Provide the (x, y) coordinate of the cell's center where the given text is located.  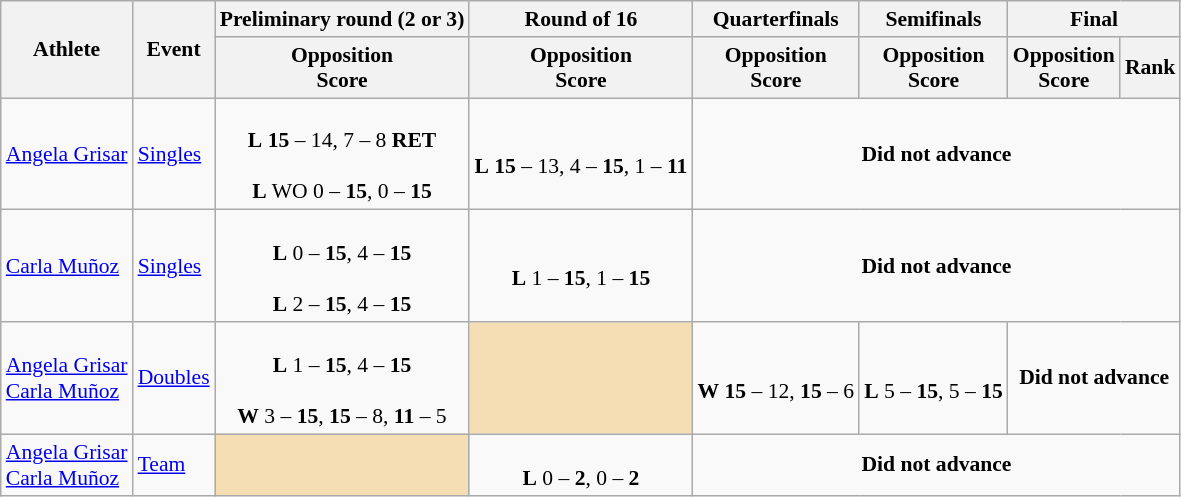
L 1 – 15, 1 – 15 (580, 266)
Carla Muñoz (67, 266)
L 1 – 15, 4 – 15W 3 – 15, 15 – 8, 11 – 5 (342, 378)
Team (174, 464)
Final (1094, 19)
Rank (1150, 68)
Quarterfinals (776, 19)
L 15 – 14, 7 – 8 RETL WO 0 – 15, 0 – 15 (342, 154)
L 15 – 13, 4 – 15, 1 – 11 (580, 154)
L 0 – 2, 0 – 2 (580, 464)
Angela Grisar (67, 154)
Event (174, 50)
L 0 – 15, 4 – 15L 2 – 15, 4 – 15 (342, 266)
Athlete (67, 50)
L 5 – 15, 5 – 15 (934, 378)
Preliminary round (2 or 3) (342, 19)
Doubles (174, 378)
Semifinals (934, 19)
W 15 – 12, 15 – 6 (776, 378)
Round of 16 (580, 19)
